Capture the cell that displays the provided text and extract its (x, y) central coordinate. 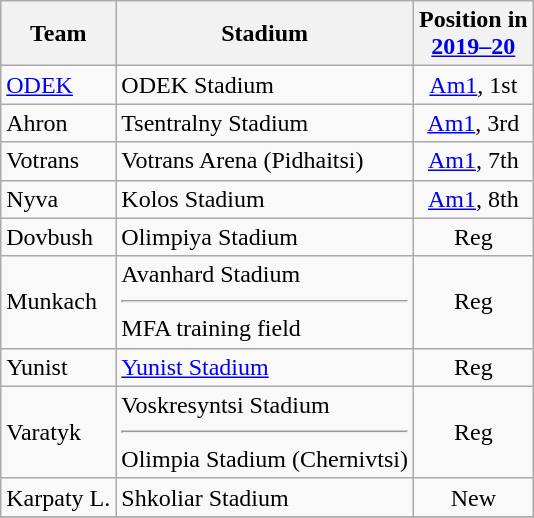
Kolos Stadium (265, 199)
Am1, 8th (473, 199)
Am1, 3rd (473, 123)
Voskresyntsi StadiumOlimpia Stadium (Chernivtsi) (265, 432)
ODEK Stadium (265, 85)
Am1, 7th (473, 161)
Shkoliar Stadium (265, 497)
Tsentralny Stadium (265, 123)
Munkach (58, 302)
Votrans (58, 161)
Yunist (58, 367)
Position in2019–20 (473, 34)
Karpaty L. (58, 497)
Ahron (58, 123)
Olimpiya Stadium (265, 237)
Am1, 1st (473, 85)
Avanhard StadiumMFA training field (265, 302)
Team (58, 34)
Yunist Stadium (265, 367)
Varatyk (58, 432)
Nyva (58, 199)
Votrans Arena (Pidhaitsi) (265, 161)
New (473, 497)
Stadium (265, 34)
Dovbush (58, 237)
ODEK (58, 85)
